Pinpoint the cell where the given text exists, returning its [X, Y] midpoint coordinate. 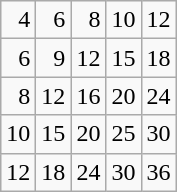
36 [158, 172]
4 [18, 20]
9 [54, 58]
25 [124, 134]
16 [88, 96]
